Identify which cell holds the provided text, then report its [x, y] central coordinate. 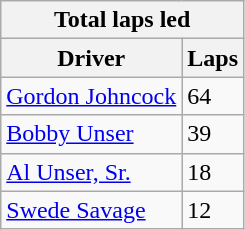
Bobby Unser [92, 134]
Driver [92, 58]
12 [213, 210]
Laps [213, 58]
39 [213, 134]
64 [213, 96]
Al Unser, Sr. [92, 172]
18 [213, 172]
Swede Savage [92, 210]
Total laps led [122, 20]
Gordon Johncock [92, 96]
